Locate the cell with the specified text and output its [X, Y] center coordinate. 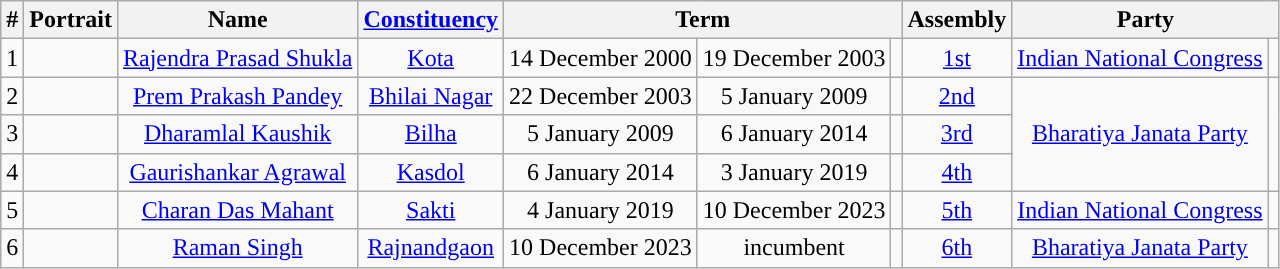
Charan Das Mahant [237, 210]
4 January 2019 [601, 210]
Sakti [431, 210]
Name [237, 20]
Gaurishankar Agrawal [237, 172]
6th [957, 248]
5th [957, 210]
6 [12, 248]
Bilha [431, 134]
Portrait [71, 20]
19 December 2003 [794, 58]
Raman Singh [237, 248]
3rd [957, 134]
1 [12, 58]
2 [12, 96]
# [12, 20]
Dharamlal Kaushik [237, 134]
Term [703, 20]
Prem Prakash Pandey [237, 96]
14 December 2000 [601, 58]
Bhilai Nagar [431, 96]
2nd [957, 96]
4th [957, 172]
Rajnandgaon [431, 248]
1st [957, 58]
incumbent [794, 248]
Kota [431, 58]
Rajendra Prasad Shukla [237, 58]
Party [1146, 20]
4 [12, 172]
Constituency [431, 20]
3 [12, 134]
Assembly [957, 20]
22 December 2003 [601, 96]
5 [12, 210]
Kasdol [431, 172]
3 January 2019 [794, 172]
